Return [x, y] of the center of cell containing provided text 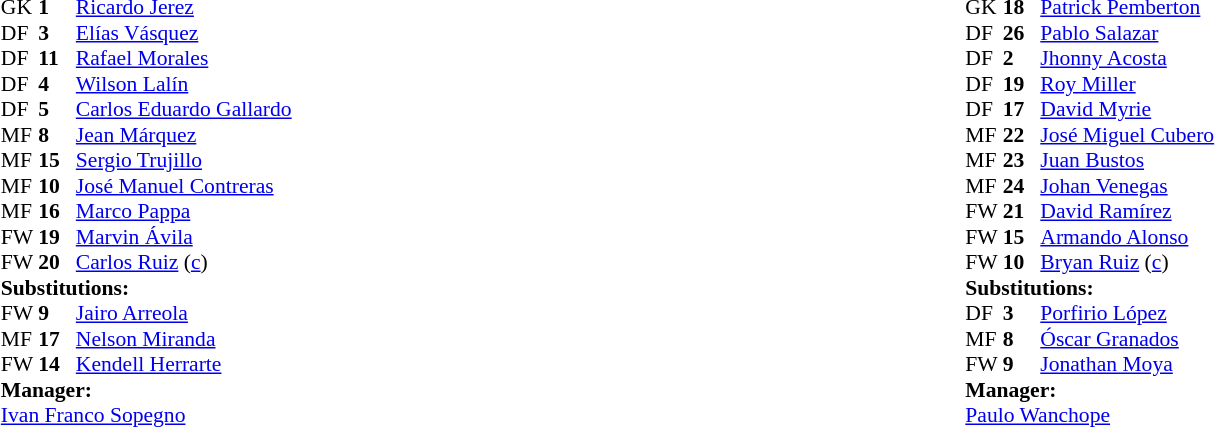
José Miguel Cubero [1127, 135]
21 [1022, 211]
Jhonny Acosta [1127, 59]
Rafael Morales [184, 59]
4 [57, 84]
26 [1022, 33]
Juan Bustos [1127, 161]
Porfirio López [1127, 313]
2 [1022, 59]
Nelson Miranda [184, 339]
Óscar Granados [1127, 339]
Jean Márquez [184, 135]
5 [57, 109]
24 [1022, 186]
Roy Miller [1127, 84]
20 [57, 263]
Kendell Herrarte [184, 365]
Jairo Arreola [184, 313]
Jonathan Moya [1127, 365]
Carlos Eduardo Gallardo [184, 109]
Marvin Ávila [184, 237]
Sergio Trujillo [184, 161]
José Manuel Contreras [184, 186]
Johan Venegas [1127, 186]
14 [57, 365]
David Ramírez [1127, 211]
Marco Pappa [184, 211]
Carlos Ruiz (c) [184, 263]
David Myrie [1127, 109]
Pablo Salazar [1127, 33]
Wilson Lalín [184, 84]
11 [57, 59]
23 [1022, 161]
22 [1022, 135]
16 [57, 211]
Bryan Ruiz (c) [1127, 263]
Elías Vásquez [184, 33]
Armando Alonso [1127, 237]
